Extract the (X, Y) coordinate from the center of the cell holding the provided text.  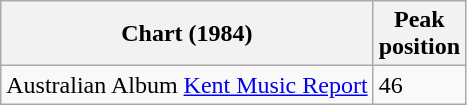
Australian Album Kent Music Report (187, 85)
Chart (1984) (187, 34)
46 (419, 85)
Peakposition (419, 34)
